Return the [x, y] coordinate for the center point of the cell that contains the specified text.  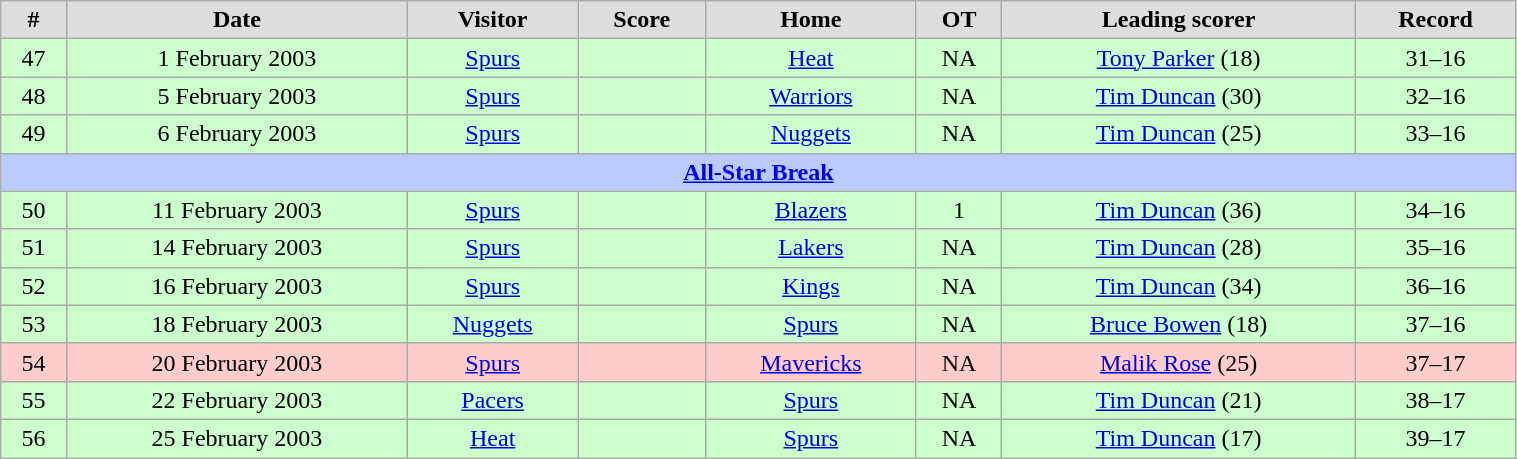
31–16 [1436, 58]
Lakers [810, 248]
Malik Rose (25) [1178, 362]
52 [34, 286]
22 February 2003 [236, 400]
36–16 [1436, 286]
Date [236, 20]
48 [34, 96]
Tim Duncan (25) [1178, 134]
38–17 [1436, 400]
6 February 2003 [236, 134]
Tony Parker (18) [1178, 58]
18 February 2003 [236, 324]
Record [1436, 20]
37–17 [1436, 362]
16 February 2003 [236, 286]
35–16 [1436, 248]
51 [34, 248]
Tim Duncan (28) [1178, 248]
14 February 2003 [236, 248]
Bruce Bowen (18) [1178, 324]
37–16 [1436, 324]
50 [34, 210]
# [34, 20]
39–17 [1436, 438]
OT [959, 20]
25 February 2003 [236, 438]
34–16 [1436, 210]
5 February 2003 [236, 96]
Visitor [492, 20]
Leading scorer [1178, 20]
Tim Duncan (36) [1178, 210]
11 February 2003 [236, 210]
Tim Duncan (30) [1178, 96]
56 [34, 438]
32–16 [1436, 96]
Kings [810, 286]
1 February 2003 [236, 58]
Warriors [810, 96]
55 [34, 400]
33–16 [1436, 134]
20 February 2003 [236, 362]
49 [34, 134]
Home [810, 20]
1 [959, 210]
Score [642, 20]
All-Star Break [758, 172]
Pacers [492, 400]
Blazers [810, 210]
Tim Duncan (17) [1178, 438]
47 [34, 58]
Mavericks [810, 362]
54 [34, 362]
Tim Duncan (34) [1178, 286]
53 [34, 324]
Tim Duncan (21) [1178, 400]
